Output the (X, Y) coordinate of the center of the cell containing the given text.  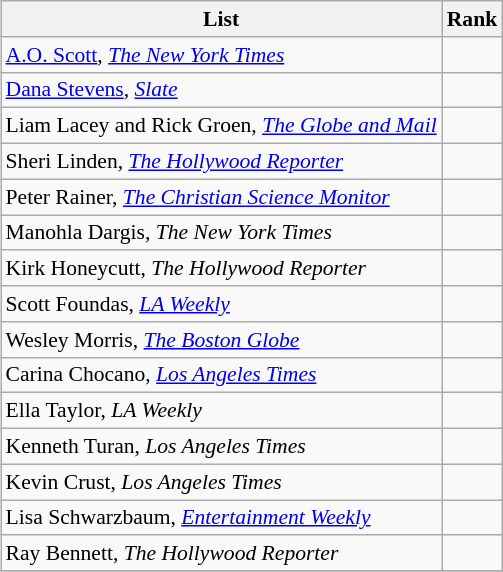
Carina Chocano, Los Angeles Times (222, 375)
Dana Stevens, Slate (222, 90)
Ray Bennett, The Hollywood Reporter (222, 553)
Ella Taylor, LA Weekly (222, 411)
Kenneth Turan, Los Angeles Times (222, 446)
Manohla Dargis, The New York Times (222, 232)
Sheri Linden, The Hollywood Reporter (222, 161)
Liam Lacey and Rick Groen, The Globe and Mail (222, 126)
List (222, 19)
Wesley Morris, The Boston Globe (222, 339)
A.O. Scott, The New York Times (222, 54)
Peter Rainer, The Christian Science Monitor (222, 197)
Kirk Honeycutt, The Hollywood Reporter (222, 268)
Scott Foundas, LA Weekly (222, 304)
Lisa Schwarzbaum, Entertainment Weekly (222, 518)
Kevin Crust, Los Angeles Times (222, 482)
Rank (472, 19)
